For the text-containing cell, return its midpoint in [x, y] coordinate format. 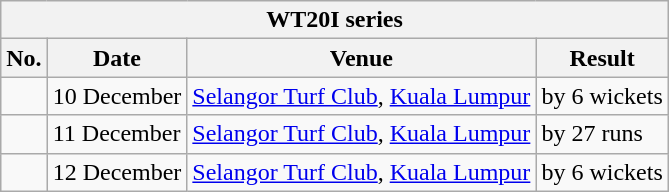
by 27 runs [602, 134]
11 December [117, 134]
Result [602, 58]
No. [24, 58]
WT20I series [335, 20]
Date [117, 58]
12 December [117, 172]
10 December [117, 96]
Venue [362, 58]
